Return [x, y] of the center of cell containing provided text 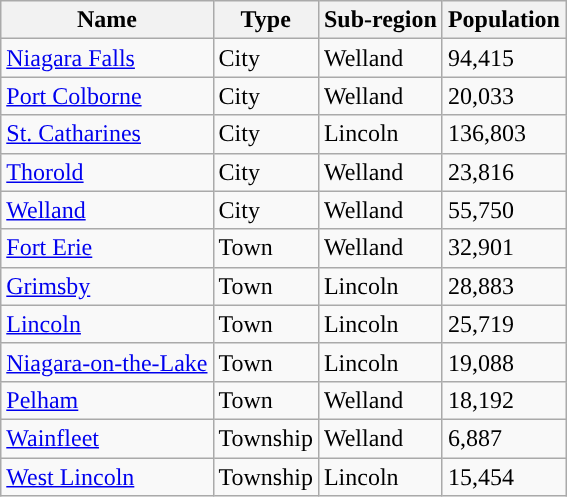
Port Colborne [107, 96]
15,454 [504, 477]
Name [107, 20]
32,901 [504, 248]
West Lincoln [107, 477]
Sub-region [380, 20]
28,883 [504, 286]
Niagara Falls [107, 58]
Type [266, 20]
94,415 [504, 58]
25,719 [504, 324]
6,887 [504, 438]
136,803 [504, 134]
55,750 [504, 210]
18,192 [504, 400]
20,033 [504, 96]
Thorold [107, 172]
23,816 [504, 172]
Population [504, 20]
19,088 [504, 362]
Wainfleet [107, 438]
Niagara-on-the-Lake [107, 362]
St. Catharines [107, 134]
Pelham [107, 400]
Fort Erie [107, 248]
Grimsby [107, 286]
